Extract the (X, Y) coordinate from the center of the cell holding the provided text.  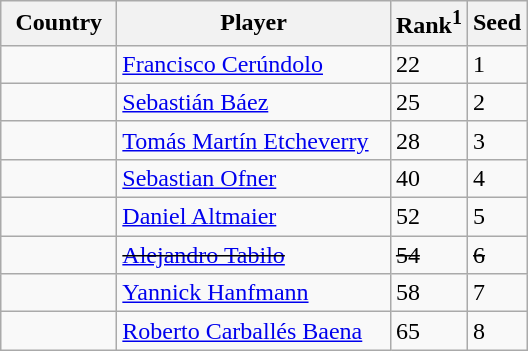
25 (428, 102)
5 (496, 217)
2 (496, 102)
4 (496, 178)
Sebastian Ofner (254, 178)
Country (59, 24)
7 (496, 293)
28 (428, 140)
8 (496, 331)
65 (428, 331)
40 (428, 178)
3 (496, 140)
Francisco Cerúndolo (254, 64)
Rank1 (428, 24)
Seed (496, 24)
Daniel Altmaier (254, 217)
52 (428, 217)
1 (496, 64)
Tomás Martín Etcheverry (254, 140)
58 (428, 293)
Yannick Hanfmann (254, 293)
Sebastián Báez (254, 102)
6 (496, 255)
22 (428, 64)
Player (254, 24)
Roberto Carballés Baena (254, 331)
Alejandro Tabilo (254, 255)
54 (428, 255)
